Provide the [X, Y] coordinate of the cell's center where the given text is located.  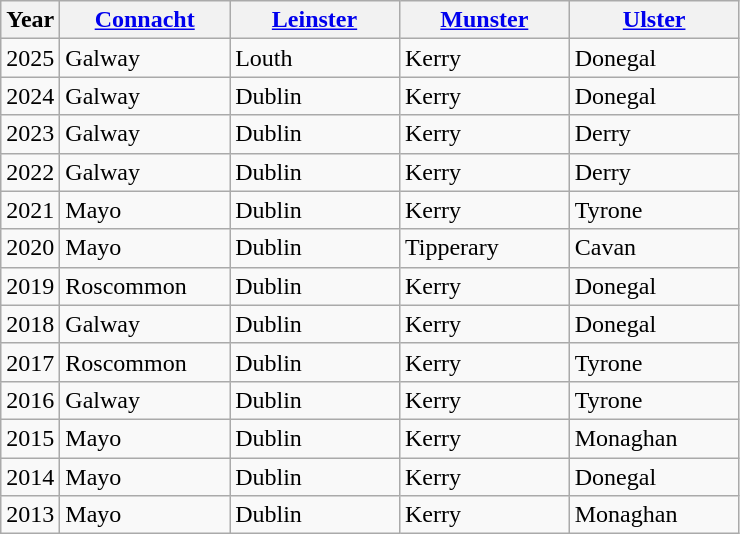
2014 [30, 477]
2023 [30, 134]
2021 [30, 210]
2022 [30, 172]
2025 [30, 58]
Tipperary [484, 248]
2018 [30, 324]
2013 [30, 515]
2024 [30, 96]
2020 [30, 248]
Cavan [654, 248]
2015 [30, 438]
Connacht [145, 20]
2016 [30, 400]
Leinster [315, 20]
Louth [315, 58]
2019 [30, 286]
Ulster [654, 20]
Munster [484, 20]
2017 [30, 362]
Year [30, 20]
